From the cell containing the given text, extract its center point as (X, Y) coordinate. 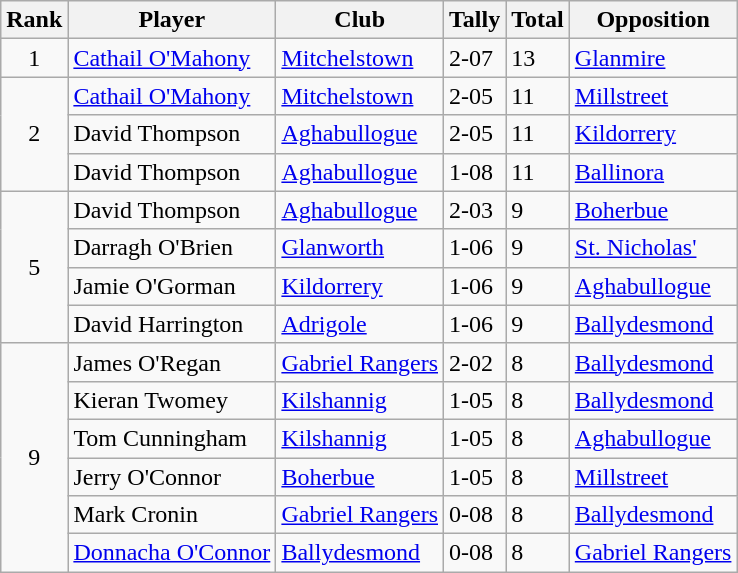
St. Nicholas' (653, 248)
Glanworth (360, 248)
Glanmire (653, 58)
Jamie O'Gorman (172, 286)
James O'Regan (172, 362)
Kieran Twomey (172, 400)
13 (538, 58)
Tally (475, 20)
Ballinora (653, 172)
Donnacha O'Connor (172, 553)
Club (360, 20)
Total (538, 20)
Opposition (653, 20)
2-02 (475, 362)
2-07 (475, 58)
1-08 (475, 172)
Tom Cunningham (172, 438)
Darragh O'Brien (172, 248)
Mark Cronin (172, 515)
Adrigole (360, 324)
Jerry O'Connor (172, 477)
Rank (34, 20)
5 (34, 267)
2-03 (475, 210)
David Harrington (172, 324)
Player (172, 20)
2 (34, 134)
1 (34, 58)
